Return [X, Y] of the center of cell containing provided text 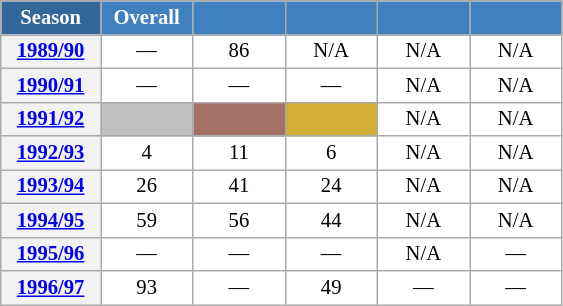
93 [146, 287]
1990/91 [51, 85]
56 [239, 220]
41 [239, 186]
1992/93 [51, 153]
1993/94 [51, 186]
59 [146, 220]
11 [239, 153]
6 [331, 153]
Overall [146, 17]
Season [51, 17]
1995/96 [51, 254]
1996/97 [51, 287]
44 [331, 220]
49 [331, 287]
1994/95 [51, 220]
26 [146, 186]
1989/90 [51, 51]
1991/92 [51, 119]
86 [239, 51]
4 [146, 153]
24 [331, 186]
